Locate the cell with the specified text and output its (X, Y) center coordinate. 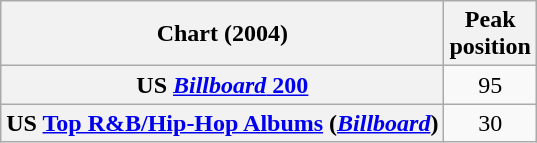
US Top R&B/Hip-Hop Albums (Billboard) (222, 123)
Chart (2004) (222, 34)
Peak position (490, 34)
US Billboard 200 (222, 85)
30 (490, 123)
95 (490, 85)
